Pinpoint the cell where the given text exists, returning its [x, y] midpoint coordinate. 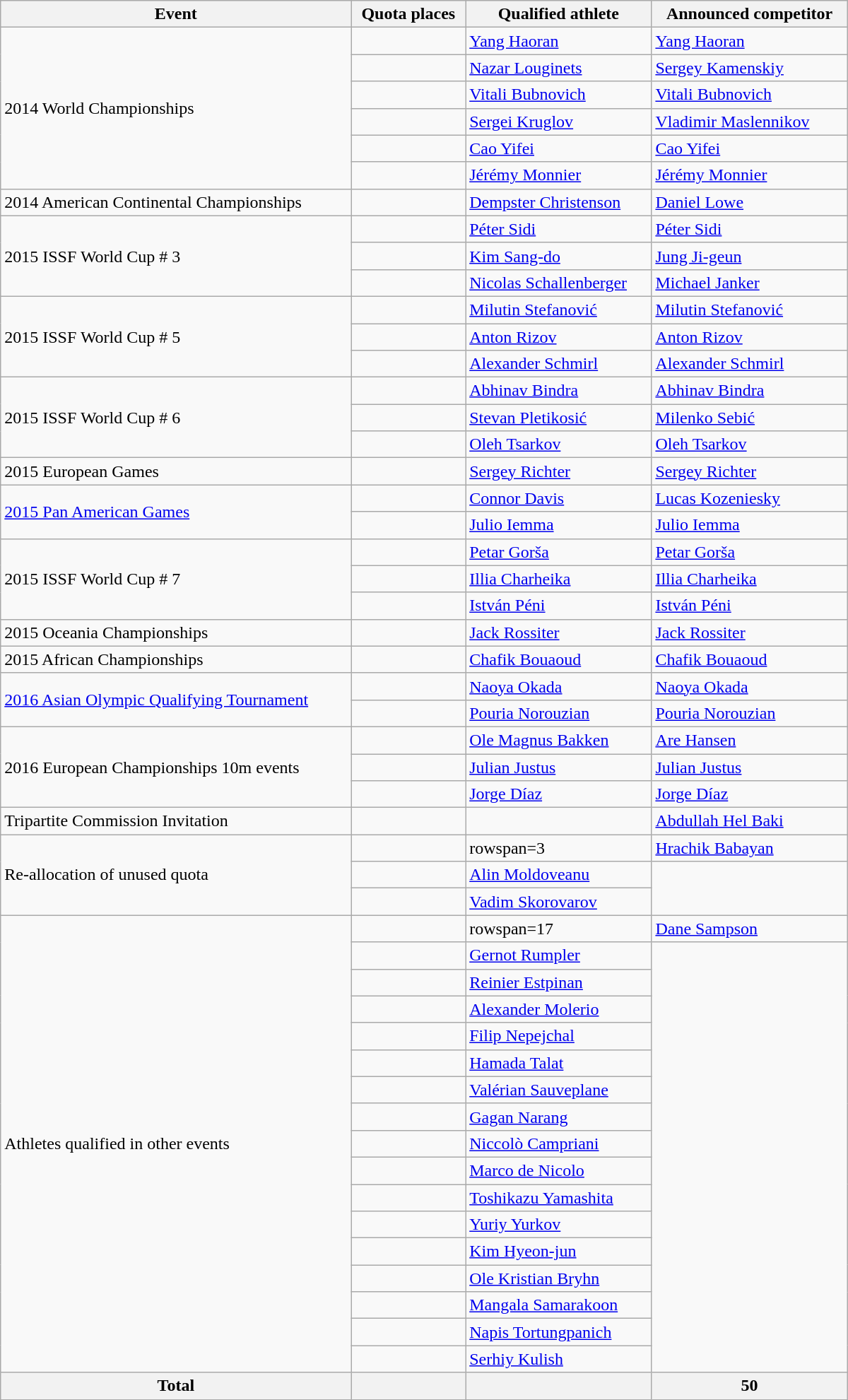
2015 ISSF World Cup # 7 [176, 579]
Sergey Kamenskiy [749, 68]
Reinier Estpinan [558, 982]
Dane Sampson [749, 929]
Alexander Molerio [558, 1009]
Athletes qualified in other events [176, 1143]
Kim Sang-do [558, 256]
Re-allocation of unused quota [176, 875]
Stevan Pletikosić [558, 418]
Abdullah Hel Baki [749, 821]
Valérian Sauveplane [558, 1090]
2015 European Games [176, 471]
Toshikazu Yamashita [558, 1198]
Event [176, 14]
Kim Hyeon-jun [558, 1252]
Milenko Sebić [749, 418]
50 [749, 1386]
Mangala Samarakoon [558, 1305]
Quota places [408, 14]
Hamada Talat [558, 1063]
rowspan=3 [558, 848]
rowspan=17 [558, 929]
Serhiy Kulish [558, 1359]
2014 World Championships [176, 108]
Connor Davis [558, 498]
2015 Oceania Championships [176, 633]
Announced competitor [749, 14]
2015 ISSF World Cup # 6 [176, 418]
Niccolò Campriani [558, 1143]
Nazar Louginets [558, 68]
Jung Ji-geun [749, 256]
Alin Moldoveanu [558, 875]
Gagan Narang [558, 1117]
Nicolas Schallenberger [558, 283]
Vadim Skorovarov [558, 902]
Daniel Lowe [749, 202]
Sergei Kruglov [558, 122]
2014 American Continental Championships [176, 202]
Napis Tortungpanich [558, 1332]
2016 Asian Olympic Qualifying Tournament [176, 700]
Yuriy Yurkov [558, 1225]
Ole Kristian Bryhn [558, 1278]
Gernot Rumpler [558, 955]
Vladimir Maslennikov [749, 122]
Qualified athlete [558, 14]
2016 European Championships 10m events [176, 767]
2015 ISSF World Cup # 3 [176, 256]
Marco de Nicolo [558, 1170]
Lucas Kozeniesky [749, 498]
Michael Janker [749, 283]
2015 Pan American Games [176, 512]
Dempster Christenson [558, 202]
Total [176, 1386]
2015 African Championships [176, 659]
Are Hansen [749, 740]
Ole Magnus Bakken [558, 740]
Tripartite Commission Invitation [176, 821]
Hrachik Babayan [749, 848]
2015 ISSF World Cup # 5 [176, 336]
Filip Nepejchal [558, 1036]
